Detect which cell encompasses the target text, then output its [X, Y] center coordinate. 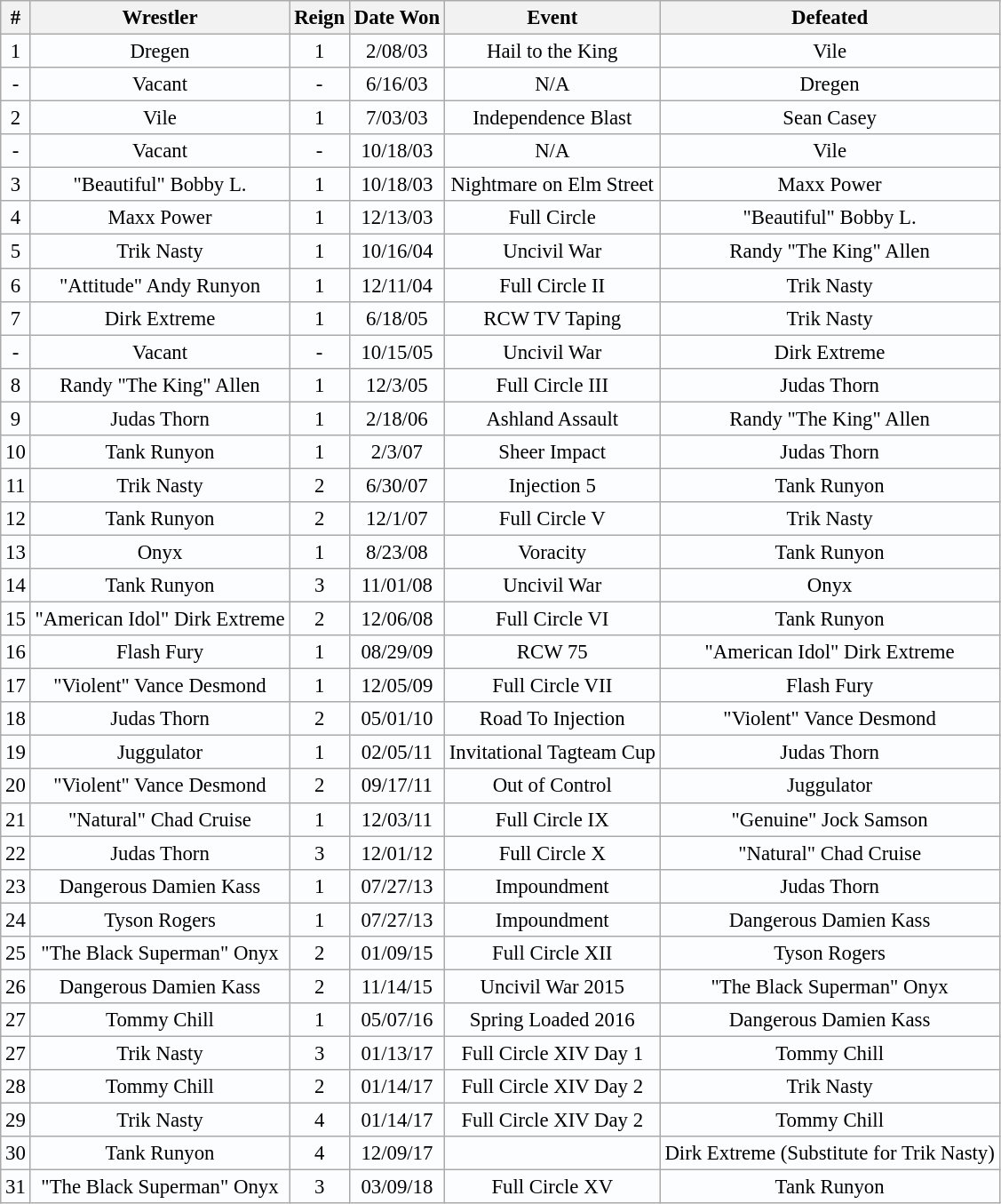
Voracity [552, 552]
11/01/08 [396, 586]
Full Circle III [552, 385]
Full Circle IX [552, 819]
Defeated [830, 18]
Full Circle XII [552, 953]
Ashland Assault [552, 419]
# [16, 18]
Full Circle II [552, 285]
8/23/08 [396, 552]
12/05/09 [396, 686]
13 [16, 552]
15 [16, 619]
22 [16, 853]
2/18/06 [396, 419]
12/06/08 [396, 619]
12/3/05 [396, 385]
12/09/17 [396, 1153]
2/08/03 [396, 52]
11/14/15 [396, 986]
Dirk Extreme (Substitute for Trik Nasty) [830, 1153]
Full Circle VII [552, 686]
12/03/11 [396, 819]
9 [16, 419]
31 [16, 1187]
7/03/03 [396, 118]
09/17/11 [396, 786]
"Attitude" Andy Runyon [160, 285]
Independence Blast [552, 118]
6/18/05 [396, 318]
Wrestler [160, 18]
23 [16, 886]
10 [16, 452]
21 [16, 819]
05/07/16 [396, 1020]
6/16/03 [396, 84]
26 [16, 986]
Full Circle [552, 218]
6 [16, 285]
02/05/11 [396, 753]
20 [16, 786]
6/30/07 [396, 485]
01/09/15 [396, 953]
11 [16, 485]
"Genuine" Jock Samson [830, 819]
12/1/07 [396, 519]
17 [16, 686]
Reign [320, 18]
30 [16, 1153]
Sheer Impact [552, 452]
Road To Injection [552, 719]
12/01/12 [396, 853]
Full Circle XV [552, 1187]
RCW 75 [552, 652]
Hail to the King [552, 52]
29 [16, 1120]
18 [16, 719]
8 [16, 385]
12/13/03 [396, 218]
10/16/04 [396, 251]
10/15/05 [396, 352]
Uncivil War 2015 [552, 986]
Full Circle VI [552, 619]
Out of Control [552, 786]
12/11/04 [396, 285]
Nightmare on Elm Street [552, 185]
28 [16, 1087]
2/3/07 [396, 452]
16 [16, 652]
5 [16, 251]
Full Circle V [552, 519]
Invitational Tagteam Cup [552, 753]
RCW TV Taping [552, 318]
Injection 5 [552, 485]
12 [16, 519]
19 [16, 753]
05/01/10 [396, 719]
03/09/18 [396, 1187]
Date Won [396, 18]
08/29/09 [396, 652]
Full Circle XIV Day 1 [552, 1053]
7 [16, 318]
14 [16, 586]
Event [552, 18]
Full Circle X [552, 853]
Sean Casey [830, 118]
Spring Loaded 2016 [552, 1020]
01/13/17 [396, 1053]
25 [16, 953]
24 [16, 920]
